Locate the cell with the specified text and output its (x, y) center coordinate. 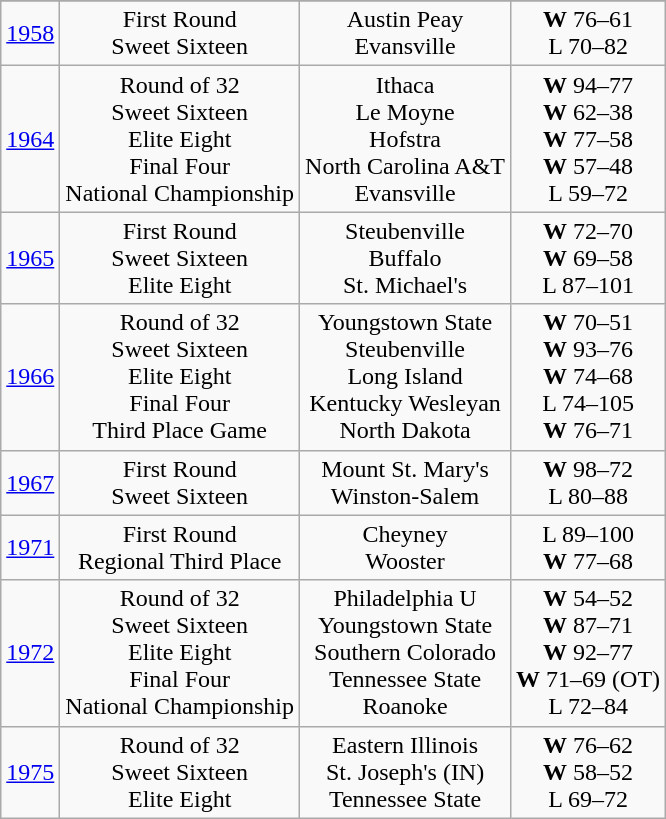
W 94–77W 62–38W 77–58W 57–48L 59–72 (588, 139)
First RoundSweet SixteenElite Eight (180, 258)
W 72–70W 69–58L 87–101 (588, 258)
1966 (30, 377)
W 98–72L 80–88 (588, 482)
Eastern IllinoisSt. Joseph's (IN)Tennessee State (406, 772)
L 89–100W 77–68 (588, 548)
1964 (30, 139)
W 76–62W 58–52L 69–72 (588, 772)
Youngstown StateSteubenvilleLong IslandKentucky WesleyanNorth Dakota (406, 377)
Mount St. Mary'sWinston-Salem (406, 482)
IthacaLe MoyneHofstraNorth Carolina A&TEvansville (406, 139)
Round of 32Sweet SixteenElite Eight (180, 772)
W 54–52W 87–71W 92–77W 71–69 (OT)L 72–84 (588, 653)
1971 (30, 548)
W 70–51W 93–76W 74–68L 74–105W 76–71 (588, 377)
CheyneyWooster (406, 548)
SteubenvilleBuffaloSt. Michael's (406, 258)
1965 (30, 258)
1972 (30, 653)
Austin PeayEvansville (406, 34)
1967 (30, 482)
1975 (30, 772)
W 76–61L 70–82 (588, 34)
1958 (30, 34)
Philadelphia UYoungstown StateSouthern ColoradoTennessee StateRoanoke (406, 653)
Round of 32Sweet SixteenElite EightFinal FourThird Place Game (180, 377)
First RoundRegional Third Place (180, 548)
